Identify which cell holds the provided text, then report its [x, y] central coordinate. 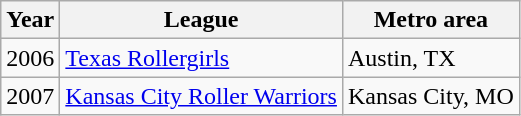
2006 [30, 58]
Metro area [430, 20]
Texas Rollergirls [202, 58]
Kansas City, MO [430, 96]
2007 [30, 96]
League [202, 20]
Year [30, 20]
Austin, TX [430, 58]
Kansas City Roller Warriors [202, 96]
